Provide the (X, Y) coordinate of the cell's center where the given text is located.  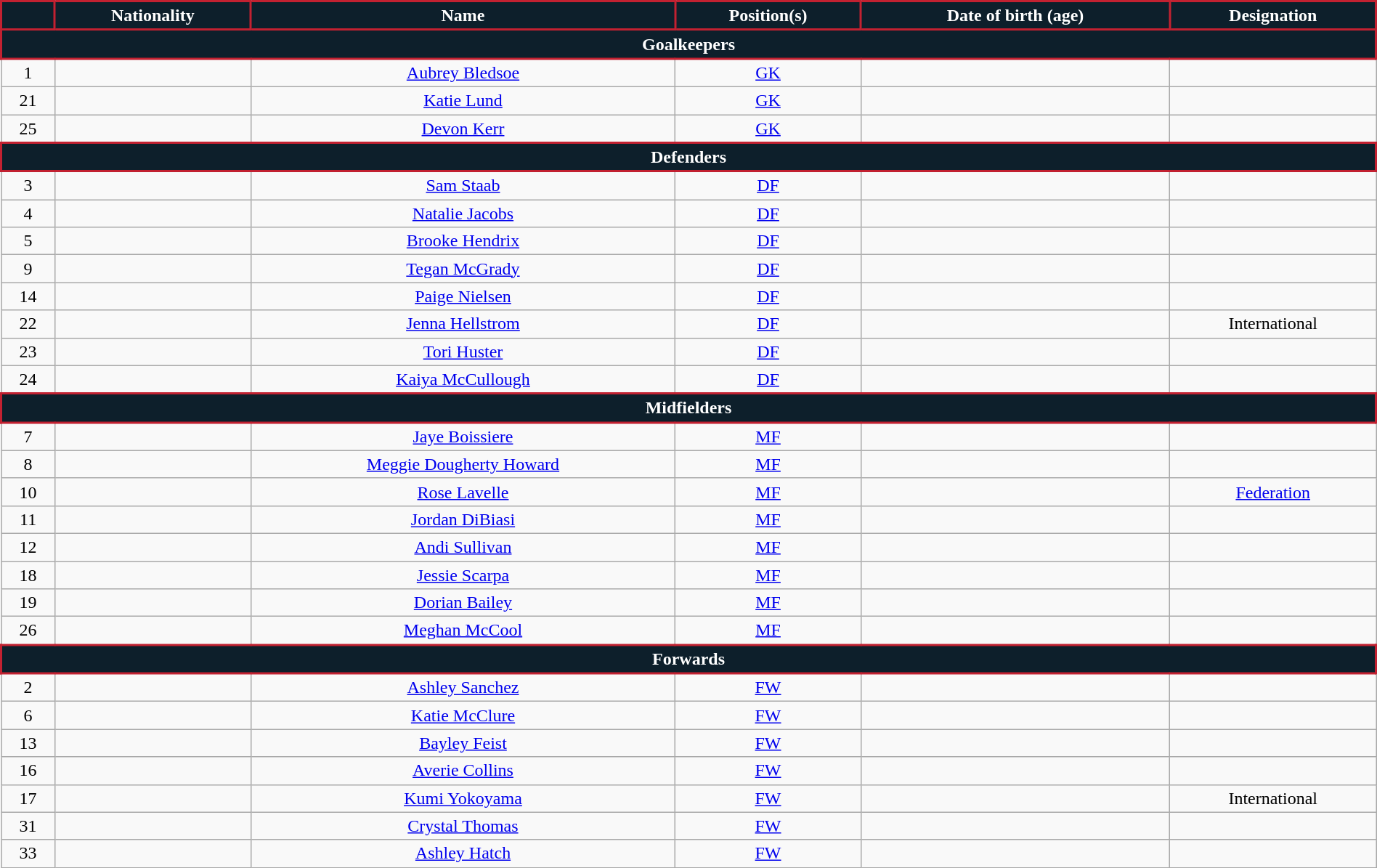
Sam Staab (463, 186)
Tegan McGrady (463, 269)
Jaye Boissiere (463, 436)
Brooke Hendrix (463, 241)
8 (28, 464)
17 (28, 798)
Date of birth (age) (1015, 16)
7 (28, 436)
5 (28, 241)
Goalkeepers (688, 44)
14 (28, 296)
Natalie Jacobs (463, 214)
Rose Lavelle (463, 492)
16 (28, 771)
Tori Huster (463, 352)
12 (28, 547)
Paige Nielsen (463, 296)
Averie Collins (463, 771)
Dorian Bailey (463, 603)
Kumi Yokoyama (463, 798)
Devon Kerr (463, 129)
25 (28, 129)
3 (28, 186)
22 (28, 324)
Andi Sullivan (463, 547)
6 (28, 715)
2 (28, 687)
21 (28, 100)
Nationality (153, 16)
Ashley Sanchez (463, 687)
Ashley Hatch (463, 853)
Name (463, 16)
1 (28, 73)
Katie McClure (463, 715)
33 (28, 853)
Defenders (688, 157)
Katie Lund (463, 100)
Meghan McCool (463, 630)
Jessie Scarpa (463, 575)
Crystal Thomas (463, 826)
4 (28, 214)
Kaiya McCullough (463, 379)
11 (28, 519)
19 (28, 603)
Federation (1273, 492)
Aubrey Bledsoe (463, 73)
Jenna Hellstrom (463, 324)
23 (28, 352)
13 (28, 743)
Meggie Dougherty Howard (463, 464)
26 (28, 630)
31 (28, 826)
Designation (1273, 16)
Bayley Feist (463, 743)
Position(s) (768, 16)
18 (28, 575)
Forwards (688, 659)
Jordan DiBiasi (463, 519)
9 (28, 269)
Midfielders (688, 408)
24 (28, 379)
10 (28, 492)
